Find where the given text appears and provide that cell's center as [x, y] coordinate. 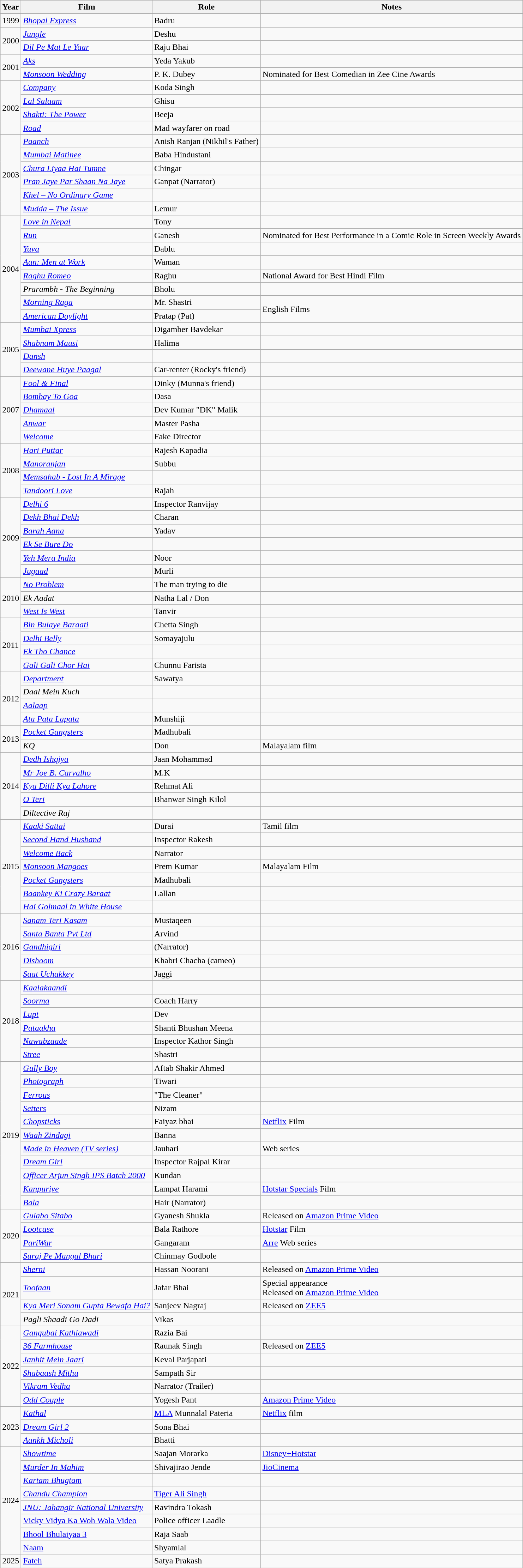
Digamber Bavdekar [207, 329]
Barah Aana [87, 531]
Chingar [207, 168]
Gulabo Sitabo [87, 1216]
Charan [207, 517]
Chopsticks [87, 1122]
2020 [11, 1236]
Netflix Film [392, 1122]
Vikas [207, 1319]
Notes [392, 7]
Daal Mein Kuch [87, 692]
Sanjeev Nagraj [207, 1306]
1999 [11, 20]
Mr. Shastri [207, 302]
No Problem [87, 584]
Lampat Harami [207, 1189]
Aankh Micholi [87, 1440]
Chinmay Godbole [207, 1256]
2000 [11, 41]
Monsoon Mangoes [87, 867]
2016 [11, 947]
Ek Tho Chance [87, 652]
Shakti: The Power [87, 114]
Dil Pe Mat Le Yaar [87, 47]
2011 [11, 645]
Jauhari [207, 1148]
Baankey Ki Crazy Baraat [87, 893]
Subbu [207, 464]
Coach Harry [207, 1001]
Ek Aadat [87, 598]
Vicky Vidya Ka Woh Wala Video [87, 1521]
Kanpuriye [87, 1189]
Delhi Belly [87, 638]
M.K [207, 772]
Morning Raga [87, 302]
2001 [11, 67]
Aan: Men at Work [87, 262]
Lallan [207, 893]
Car-renter (Rocky's friend) [207, 369]
Kartam Bhugtam [87, 1480]
Arvind [207, 934]
Welcome Back [87, 853]
2023 [11, 1427]
Film [87, 7]
Bala Rathore [207, 1229]
Yeh Mera India [87, 557]
Odd Couple [87, 1400]
Photograph [87, 1081]
Lal Salaam [87, 101]
Suraj Pe Mangal Bhari [87, 1256]
2002 [11, 108]
Mudda – The Issue [87, 209]
2022 [11, 1366]
Anwar [87, 423]
Murli [207, 571]
Welcome [87, 437]
2012 [11, 699]
Jugaad [87, 571]
Saajan Morarka [207, 1453]
2024 [11, 1500]
(Narrator) [207, 947]
Gandhigiri [87, 947]
Tiger Ali Singh [207, 1494]
Department [87, 679]
Dhamaal [87, 410]
Prarambh - The Beginning [87, 289]
Noor [207, 557]
Dream Girl 2 [87, 1427]
Web series [392, 1148]
Raunak Singh [207, 1346]
Ganesh [207, 235]
Kaaki Sattai [87, 826]
Bhatti [207, 1440]
American Daylight [87, 316]
Year [11, 7]
Made in Heaven (TV series) [87, 1148]
Company [87, 88]
Yogesh Pant [207, 1400]
West Is West [87, 611]
Ravindra Tokash [207, 1507]
Dinky (Munna's friend) [207, 383]
Koda Singh [207, 88]
Road [87, 128]
Sampath Sir [207, 1373]
36 Farmhouse [87, 1346]
Dev [207, 1014]
Durai [207, 826]
Inspector Ranvijay [207, 504]
Chetta Singh [207, 625]
Shivajirao Jende [207, 1467]
Showtime [87, 1453]
Natha Lal / Don [207, 598]
Aalaap [87, 705]
JioCinema [392, 1467]
2003 [11, 175]
Mumbai Matinee [87, 155]
Bin Bulaye Baraati [87, 625]
Officer Arjun Singh IPS Batch 2000 [87, 1175]
Don [207, 746]
Malayalam Film [392, 867]
Hair (Narrator) [207, 1202]
Police officer Laadle [207, 1521]
2005 [11, 349]
Bhopal Express [87, 20]
Yuva [87, 249]
Somayajulu [207, 638]
Sherni [87, 1270]
Santa Banta Pvt Ltd [87, 934]
Lupt [87, 1014]
Raghu Romeo [87, 276]
Hassan Noorani [207, 1270]
Paanch [87, 141]
Yeda Yakub [207, 61]
Narrator [207, 853]
Jungle [87, 34]
Dishoom [87, 960]
Mad wayfarer on road [207, 128]
Disney+Hotstar [392, 1453]
Baba Hindustani [207, 155]
Amazon Prime Video [392, 1400]
Deshu [207, 34]
Kundan [207, 1175]
Tony [207, 222]
Gyanesh Shukla [207, 1216]
Kya Dilli Kya Lahore [87, 786]
2018 [11, 1021]
PariWar [87, 1242]
Bala [87, 1202]
Dablu [207, 249]
Second Hand Husband [87, 840]
Razia Bai [207, 1333]
2009 [11, 537]
Monsoon Wedding [87, 74]
Jafar Bhai [207, 1288]
Saat Uchakkey [87, 974]
Tamil film [392, 826]
Stree [87, 1055]
KQ [87, 746]
Naam [87, 1548]
Deewane Huye Paagal [87, 369]
Inspector Rakesh [207, 840]
Gully Boy [87, 1068]
2014 [11, 786]
Sona Bhai [207, 1427]
JNU: Jahangir National University [87, 1507]
Raghu [207, 276]
Raja Saab [207, 1534]
Kathal [87, 1413]
Keval Parjapati [207, 1359]
Soorma [87, 1001]
Vikram Vedha [87, 1386]
The man trying to die [207, 584]
Shabaash Mithu [87, 1373]
Fateh [87, 1561]
Special appearanceReleased on Amazon Prime Video [392, 1288]
Tandoori Love [87, 490]
Ferrous [87, 1095]
Love in Nepal [87, 222]
Rajesh Kapadia [207, 450]
Ghisu [207, 101]
Banna [207, 1135]
Role [207, 7]
Ek Se Bure Do [87, 544]
Hotstar Specials Film [392, 1189]
2008 [11, 470]
MLA Munnalal Pateria [207, 1413]
Dedh Ishqiya [87, 759]
Ata Pata Lapata [87, 719]
Dansh [87, 356]
2021 [11, 1294]
Pran Jaye Par Shaan Na Jaye [87, 182]
Gangaram [207, 1242]
Rajah [207, 490]
Chura Liyaa Hai Tumne [87, 168]
Waah Zindagi [87, 1135]
Nizam [207, 1108]
Run [87, 235]
Bhanwar Singh Kilol [207, 799]
Nawabzaade [87, 1041]
Raju Bhai [207, 47]
Narrator (Trailer) [207, 1386]
2010 [11, 598]
"The Cleaner" [207, 1095]
Munshiji [207, 719]
Halima [207, 343]
Dekh Bhai Dekh [87, 517]
Fake Director [207, 437]
Inspector Rajpal Kirar [207, 1162]
O Teri [87, 799]
Mustaqeen [207, 920]
Shastri [207, 1055]
Dasa [207, 397]
English Films [392, 309]
Jaggi [207, 974]
Yadav [207, 531]
Rehmat Ali [207, 786]
Pratap (Pat) [207, 316]
Khel – No Ordinary Game [87, 195]
Aks [87, 61]
2019 [11, 1135]
Dream Girl [87, 1162]
Fool & Final [87, 383]
Manoranjan [87, 464]
Khabri Chacha (cameo) [207, 960]
Setters [87, 1108]
Sanam Teri Kasam [87, 920]
Mumbai Xpress [87, 329]
Toofaan [87, 1288]
Lemur [207, 209]
Kaalakaandi [87, 987]
Dev Kumar "DK" Malik [207, 410]
Delhi 6 [87, 504]
Hari Puttar [87, 450]
Hotstar Film [392, 1229]
Hai Golmaal in White House [87, 907]
Bombay To Goa [87, 397]
Ganpat (Narrator) [207, 182]
Badru [207, 20]
Chunnu Farista [207, 665]
Lootcase [87, 1229]
Anish Ranjan (Nikhil's Father) [207, 141]
Tiwari [207, 1081]
Arre Web series [392, 1242]
Netflix film [392, 1413]
2015 [11, 867]
Murder In Mahim [87, 1467]
Mr Joe B. Carvalho [87, 772]
Aftab Shakir Ahmed [207, 1068]
2025 [11, 1561]
Pagli Shaadi Go Dadi [87, 1319]
Gangubai Kathiawadi [87, 1333]
Bholu [207, 289]
Janhit Mein Jaari [87, 1359]
Waman [207, 262]
Diltective Raj [87, 813]
Memsahab - Lost In A Mirage [87, 477]
Malayalam film [392, 746]
2013 [11, 739]
P. K. Dubey [207, 74]
National Award for Best Hindi Film [392, 276]
Shyamlal [207, 1548]
2007 [11, 410]
Gali Gali Chor Hai [87, 665]
Satya Prakash [207, 1561]
Nominated for Best Comedian in Zee Cine Awards [392, 74]
Shanti Bhushan Meena [207, 1028]
Bhool Bhulaiyaa 3 [87, 1534]
Nominated for Best Performance in a Comic Role in Screen Weekly Awards [392, 235]
Kya Meri Sonam Gupta Bewafa Hai? [87, 1306]
Inspector Kathor Singh [207, 1041]
Sawatya [207, 679]
Chandu Champion [87, 1494]
Prem Kumar [207, 867]
Tanvir [207, 611]
Shabnam Mausi [87, 343]
Faiyaz bhai [207, 1122]
Pataakha [87, 1028]
Beeja [207, 114]
2004 [11, 269]
Master Pasha [207, 423]
Jaan Mohammad [207, 759]
